From the cell containing the given text, extract its center point as [x, y] coordinate. 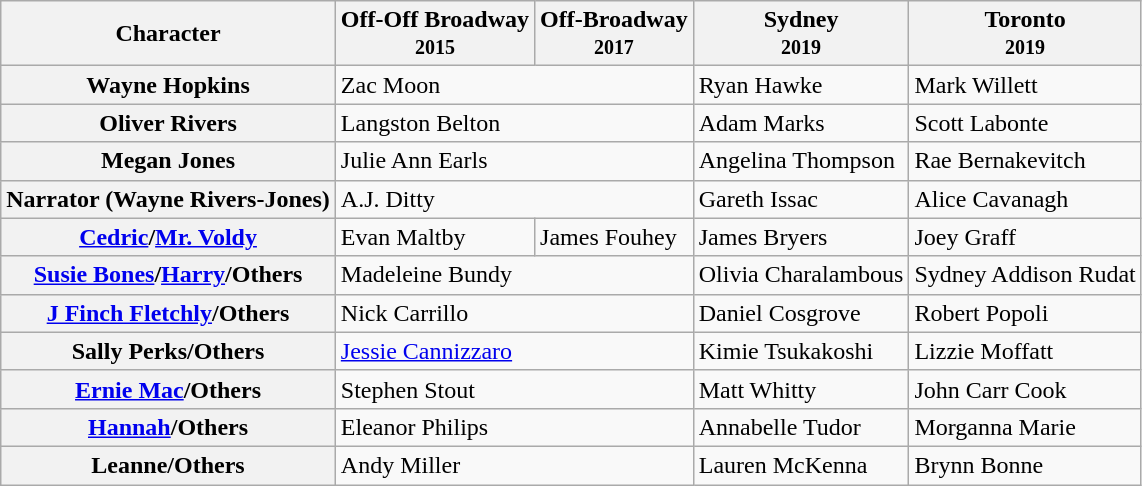
J Finch Fletchly/Others [168, 313]
Eleanor Philips [514, 427]
A.J. Ditty [514, 199]
Nick Carrillo [514, 313]
Scott Labonte [1025, 123]
Off-Off Broadway2015 [434, 34]
John Carr Cook [1025, 389]
Olivia Charalambous [801, 275]
Joey Graff [1025, 237]
Stephen Stout [514, 389]
Andy Miller [514, 465]
Annabelle Tudor [801, 427]
Susie Bones/Harry/Others [168, 275]
James Fouhey [614, 237]
Julie Ann Earls [514, 161]
James Bryers [801, 237]
Daniel Cosgrove [801, 313]
Matt Whitty [801, 389]
Morganna Marie [1025, 427]
Sally Perks/Others [168, 351]
Sydney2019 [801, 34]
Wayne Hopkins [168, 85]
Jessie Cannizzaro [514, 351]
Angelina Thompson [801, 161]
Gareth Issac [801, 199]
Ernie Mac/Others [168, 389]
Ryan Hawke [801, 85]
Toronto2019 [1025, 34]
Cedric/Mr. Voldy [168, 237]
Off-Broadway2017 [614, 34]
Robert Popoli [1025, 313]
Madeleine Bundy [514, 275]
Hannah/Others [168, 427]
Adam Marks [801, 123]
Mark Willett [1025, 85]
Megan Jones [168, 161]
Lauren McKenna [801, 465]
Evan Maltby [434, 237]
Rae Bernakevitch [1025, 161]
Character [168, 34]
Lizzie Moffatt [1025, 351]
Alice Cavanagh [1025, 199]
Narrator (Wayne Rivers-Jones) [168, 199]
Kimie Tsukakoshi [801, 351]
Sydney Addison Rudat [1025, 275]
Langston Belton [514, 123]
Oliver Rivers [168, 123]
Brynn Bonne [1025, 465]
Zac Moon [514, 85]
Leanne/Others [168, 465]
